Return the [X, Y] coordinate for the center point of the cell that contains the specified text.  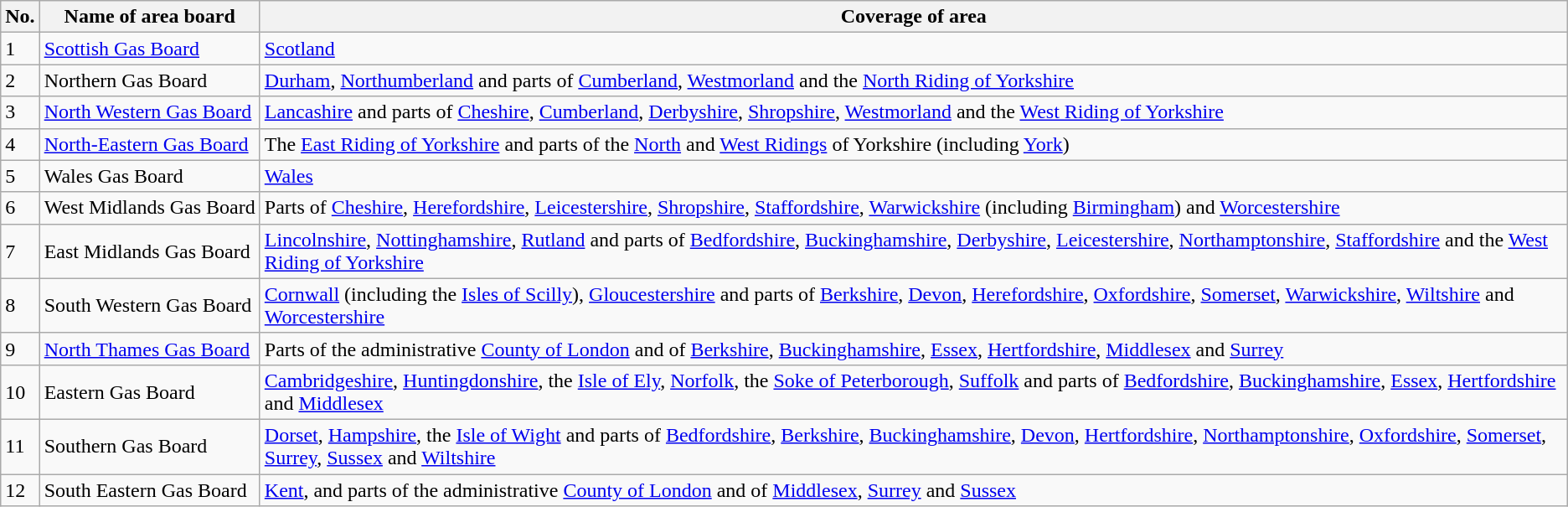
East Midlands Gas Board [149, 251]
12 [20, 490]
Lancashire and parts of Cheshire, Cumberland, Derbyshire, Shropshire, Westmorland and the West Riding of Yorkshire [913, 112]
8 [20, 305]
Parts of Cheshire, Herefordshire, Leicestershire, Shropshire, Staffordshire, Warwickshire (including Birmingham) and Worcestershire [913, 208]
Southern Gas Board [149, 446]
2 [20, 80]
10 [20, 392]
Name of area board [149, 17]
9 [20, 349]
Durham, Northumberland and parts of Cumberland, Westmorland and the North Riding of Yorkshire [913, 80]
South Western Gas Board [149, 305]
1 [20, 49]
Parts of the administrative County of London and of Berkshire, Buckinghamshire, Essex, Hertfordshire, Middlesex and Surrey [913, 349]
5 [20, 176]
Wales [913, 176]
6 [20, 208]
7 [20, 251]
North-Eastern Gas Board [149, 144]
North Western Gas Board [149, 112]
4 [20, 144]
Scottish Gas Board [149, 49]
West Midlands Gas Board [149, 208]
Scotland [913, 49]
North Thames Gas Board [149, 349]
Wales Gas Board [149, 176]
11 [20, 446]
South Eastern Gas Board [149, 490]
3 [20, 112]
Northern Gas Board [149, 80]
No. [20, 17]
Coverage of area [913, 17]
Kent, and parts of the administrative County of London and of Middlesex, Surrey and Sussex [913, 490]
The East Riding of Yorkshire and parts of the North and West Ridings of Yorkshire (including York) [913, 144]
Eastern Gas Board [149, 392]
